Extract the (X, Y) coordinate from the center of the cell holding the provided text.  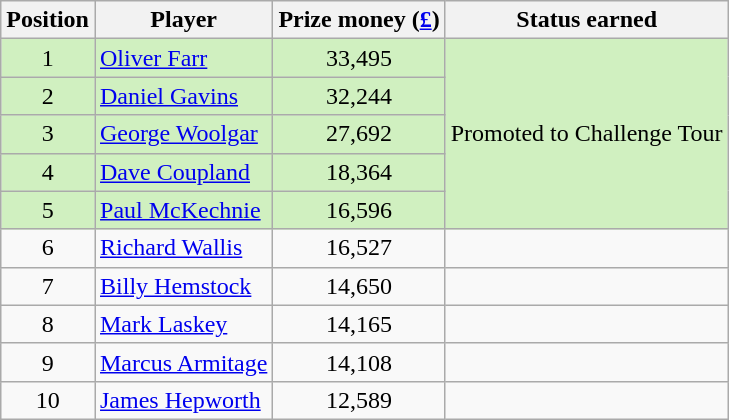
Marcus Armitage (183, 362)
Daniel Gavins (183, 96)
Paul McKechnie (183, 210)
9 (48, 362)
14,650 (359, 286)
16,596 (359, 210)
12,589 (359, 400)
Prize money (£) (359, 20)
Player (183, 20)
14,108 (359, 362)
10 (48, 400)
16,527 (359, 248)
27,692 (359, 134)
5 (48, 210)
Mark Laskey (183, 324)
18,364 (359, 172)
James Hepworth (183, 400)
Oliver Farr (183, 58)
32,244 (359, 96)
2 (48, 96)
Billy Hemstock (183, 286)
14,165 (359, 324)
7 (48, 286)
George Woolgar (183, 134)
Position (48, 20)
33,495 (359, 58)
4 (48, 172)
3 (48, 134)
8 (48, 324)
Promoted to Challenge Tour (586, 134)
1 (48, 58)
6 (48, 248)
Richard Wallis (183, 248)
Status earned (586, 20)
Dave Coupland (183, 172)
